Determine the [X, Y] coordinate at the center of the cell enclosing the given text.  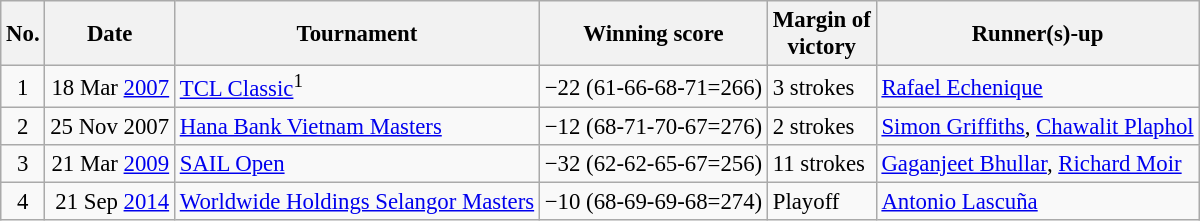
18 Mar 2007 [110, 87]
3 strokes [822, 87]
Margin ofvictory [822, 34]
Runner(s)-up [1038, 34]
SAIL Open [356, 164]
Winning score [653, 34]
1 [23, 87]
4 [23, 202]
21 Mar 2009 [110, 164]
No. [23, 34]
Hana Bank Vietnam Masters [356, 127]
Date [110, 34]
Simon Griffiths, Chawalit Plaphol [1038, 127]
11 strokes [822, 164]
Tournament [356, 34]
2 [23, 127]
TCL Classic1 [356, 87]
−10 (68-69-69-68=274) [653, 202]
−32 (62-62-65-67=256) [653, 164]
3 [23, 164]
21 Sep 2014 [110, 202]
2 strokes [822, 127]
Worldwide Holdings Selangor Masters [356, 202]
Playoff [822, 202]
−22 (61-66-68-71=266) [653, 87]
−12 (68-71-70-67=276) [653, 127]
Gaganjeet Bhullar, Richard Moir [1038, 164]
Antonio Lascuña [1038, 202]
Rafael Echenique [1038, 87]
25 Nov 2007 [110, 127]
